Locate the cell with the specified text and output its (X, Y) center coordinate. 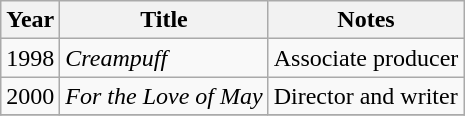
1998 (30, 58)
2000 (30, 96)
Creampuff (164, 58)
For the Love of May (164, 96)
Notes (366, 20)
Title (164, 20)
Director and writer (366, 96)
Associate producer (366, 58)
Year (30, 20)
